Extract the (X, Y) coordinate from the center of the cell holding the provided text.  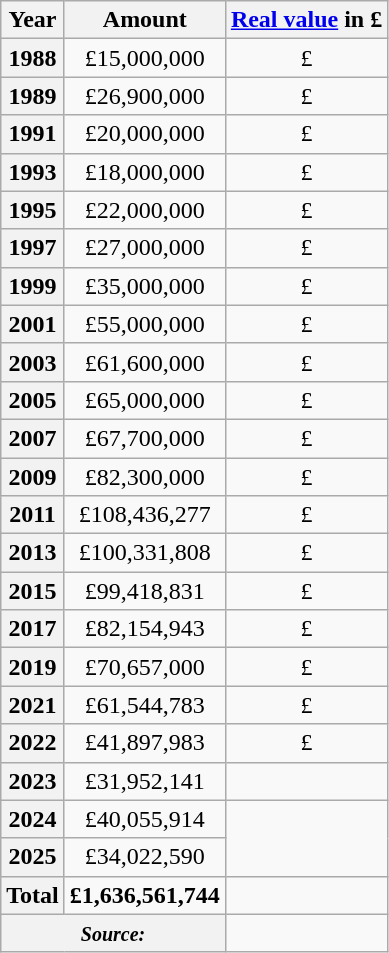
£22,000,000 (144, 210)
1988 (33, 58)
2023 (33, 781)
1989 (33, 96)
Year (33, 20)
£1,636,561,744 (144, 895)
£61,600,000 (144, 362)
£82,154,943 (144, 629)
Source: (114, 933)
£35,000,000 (144, 286)
2021 (33, 705)
1999 (33, 286)
£31,952,141 (144, 781)
£99,418,831 (144, 591)
£61,544,783 (144, 705)
Amount (144, 20)
£65,000,000 (144, 400)
Total (33, 895)
2015 (33, 591)
2003 (33, 362)
£67,700,000 (144, 438)
£20,000,000 (144, 134)
£15,000,000 (144, 58)
1997 (33, 248)
2011 (33, 515)
£100,331,808 (144, 553)
£82,300,000 (144, 477)
2005 (33, 400)
1995 (33, 210)
2017 (33, 629)
£26,900,000 (144, 96)
£41,897,983 (144, 743)
£40,055,914 (144, 819)
£108,436,277 (144, 515)
1993 (33, 172)
2007 (33, 438)
2009 (33, 477)
Real value in £ (306, 20)
2013 (33, 553)
£27,000,000 (144, 248)
2025 (33, 857)
2001 (33, 324)
2022 (33, 743)
£70,657,000 (144, 667)
2024 (33, 819)
£34,022,590 (144, 857)
1991 (33, 134)
£55,000,000 (144, 324)
£18,000,000 (144, 172)
2019 (33, 667)
